Detect which cell encompasses the target text, then output its [x, y] center coordinate. 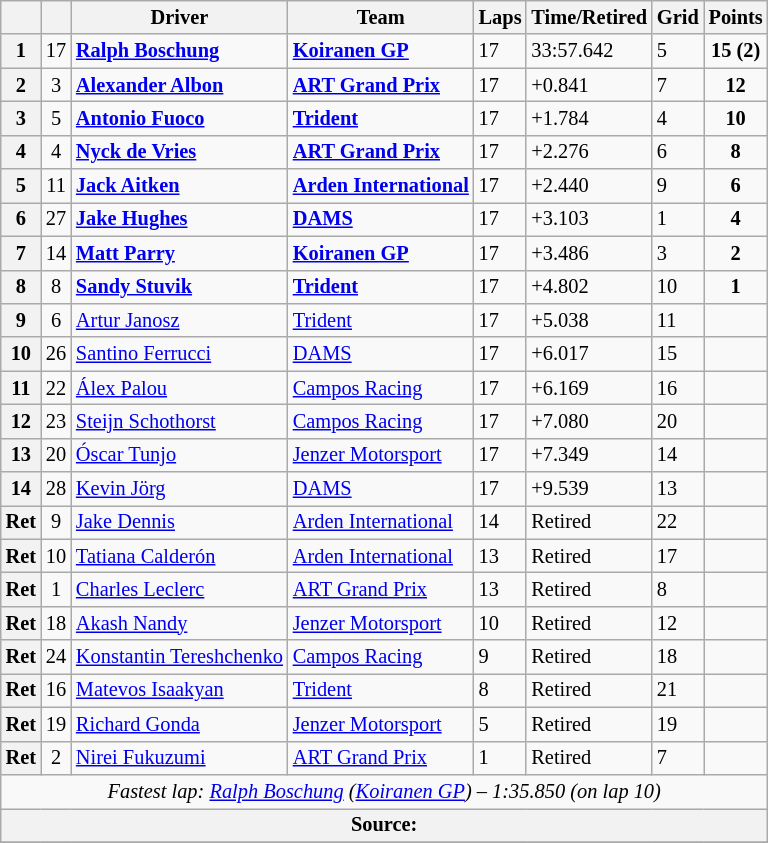
Álex Palou [180, 388]
+0.841 [589, 85]
Konstantin Tereshchenko [180, 657]
Jake Dennis [180, 522]
Fastest lap: Ralph Boschung (Koiranen GP) – 1:35.850 (on lap 10) [384, 791]
27 [56, 219]
Nyck de Vries [180, 152]
28 [56, 489]
Source: [384, 825]
+3.103 [589, 219]
Nirei Fukuzumi [180, 758]
15 (2) [736, 51]
Tatiana Calderón [180, 556]
+9.539 [589, 489]
33:57.642 [589, 51]
Óscar Tunjo [180, 455]
Steijn Schothorst [180, 421]
+6.169 [589, 388]
Matt Parry [180, 253]
Matevos Isaakyan [180, 690]
Sandy Stuvik [180, 287]
Team [381, 17]
Ralph Boschung [180, 51]
+7.349 [589, 455]
26 [56, 354]
Jack Aitken [180, 186]
Antonio Fuoco [180, 118]
+1.784 [589, 118]
Artur Janosz [180, 320]
+2.276 [589, 152]
Jake Hughes [180, 219]
Akash Nandy [180, 623]
Alexander Albon [180, 85]
+4.802 [589, 287]
23 [56, 421]
Time/Retired [589, 17]
Driver [180, 17]
Points [736, 17]
Charles Leclerc [180, 589]
+2.440 [589, 186]
+3.486 [589, 253]
Kevin Jörg [180, 489]
+7.080 [589, 421]
Grid [678, 17]
24 [56, 657]
Laps [500, 17]
Santino Ferrucci [180, 354]
21 [678, 690]
+5.038 [589, 320]
Richard Gonda [180, 724]
15 [678, 354]
+6.017 [589, 354]
